Identify which cell holds the provided text, then report its (x, y) central coordinate. 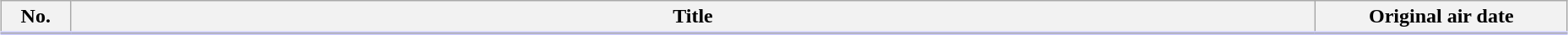
Original air date (1441, 17)
No. (35, 17)
Title (693, 17)
